Find where the given text appears and provide that cell's center as (X, Y) coordinate. 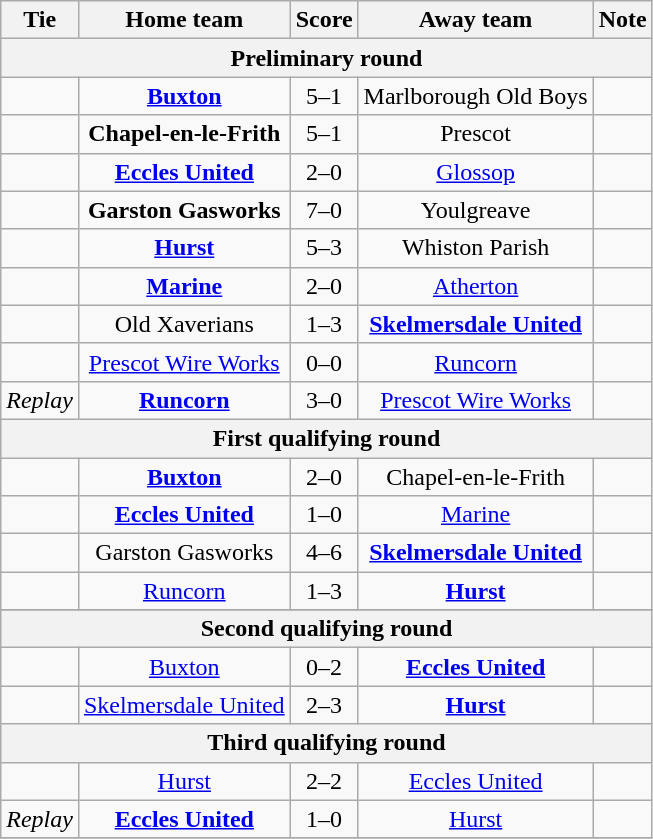
5–3 (324, 248)
First qualifying round (326, 438)
Note (622, 20)
2–2 (324, 781)
Home team (184, 20)
0–2 (324, 667)
4–6 (324, 553)
Old Xaverians (184, 324)
7–0 (324, 210)
Preliminary round (326, 58)
Away team (476, 20)
Glossop (476, 172)
Second qualifying round (326, 629)
Score (324, 20)
Atherton (476, 286)
3–0 (324, 400)
Marlborough Old Boys (476, 96)
Tie (40, 20)
Prescot (476, 134)
Third qualifying round (326, 743)
2–3 (324, 705)
Youlgreave (476, 210)
0–0 (324, 362)
Whiston Parish (476, 248)
